From the cell containing the given text, extract its center point as (x, y) coordinate. 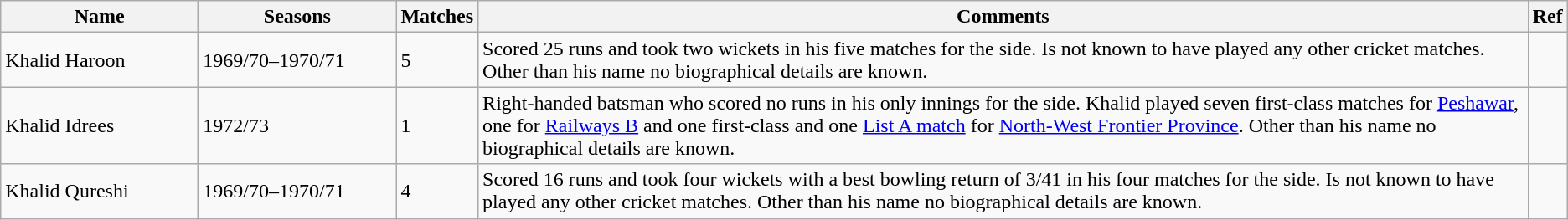
Comments (1003, 17)
4 (437, 191)
Khalid Qureshi (100, 191)
Ref (1548, 17)
1 (437, 125)
Seasons (297, 17)
5 (437, 60)
Matches (437, 17)
Khalid Idrees (100, 125)
Khalid Haroon (100, 60)
Name (100, 17)
1972/73 (297, 125)
